Detect which cell encompasses the target text, then output its [x, y] center coordinate. 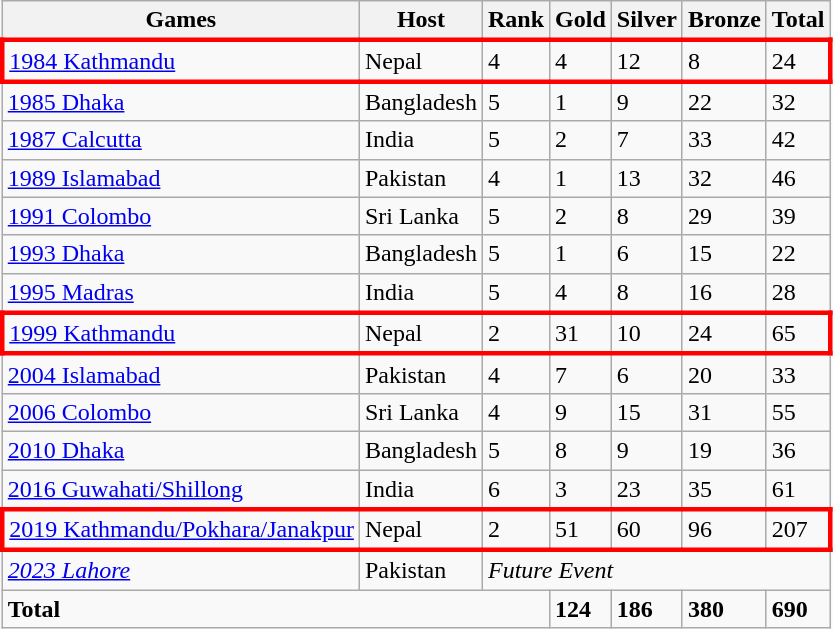
20 [724, 374]
42 [798, 140]
1991 Colombo [180, 216]
55 [798, 412]
35 [724, 490]
12 [646, 60]
23 [646, 490]
1985 Dhaka [180, 101]
Bronze [724, 21]
2019 Kathmandu/Pokhara/Janakpur [180, 530]
1989 Islamabad [180, 178]
1987 Calcutta [180, 140]
96 [724, 530]
207 [798, 530]
Rank [516, 21]
2023 Lahore [180, 570]
690 [798, 609]
124 [581, 609]
2006 Colombo [180, 412]
19 [724, 450]
Gold [581, 21]
39 [798, 216]
186 [646, 609]
61 [798, 490]
51 [581, 530]
3 [581, 490]
13 [646, 178]
1999 Kathmandu [180, 334]
Games [180, 21]
1993 Dhaka [180, 254]
10 [646, 334]
46 [798, 178]
60 [646, 530]
1984 Kathmandu [180, 60]
36 [798, 450]
65 [798, 334]
380 [724, 609]
Silver [646, 21]
1995 Madras [180, 293]
2016 Guwahati/Shillong [180, 490]
2010 Dhaka [180, 450]
28 [798, 293]
Host [420, 21]
2004 Islamabad [180, 374]
16 [724, 293]
Future Event [656, 570]
29 [724, 216]
